From the cell containing the given text, extract its center point as [x, y] coordinate. 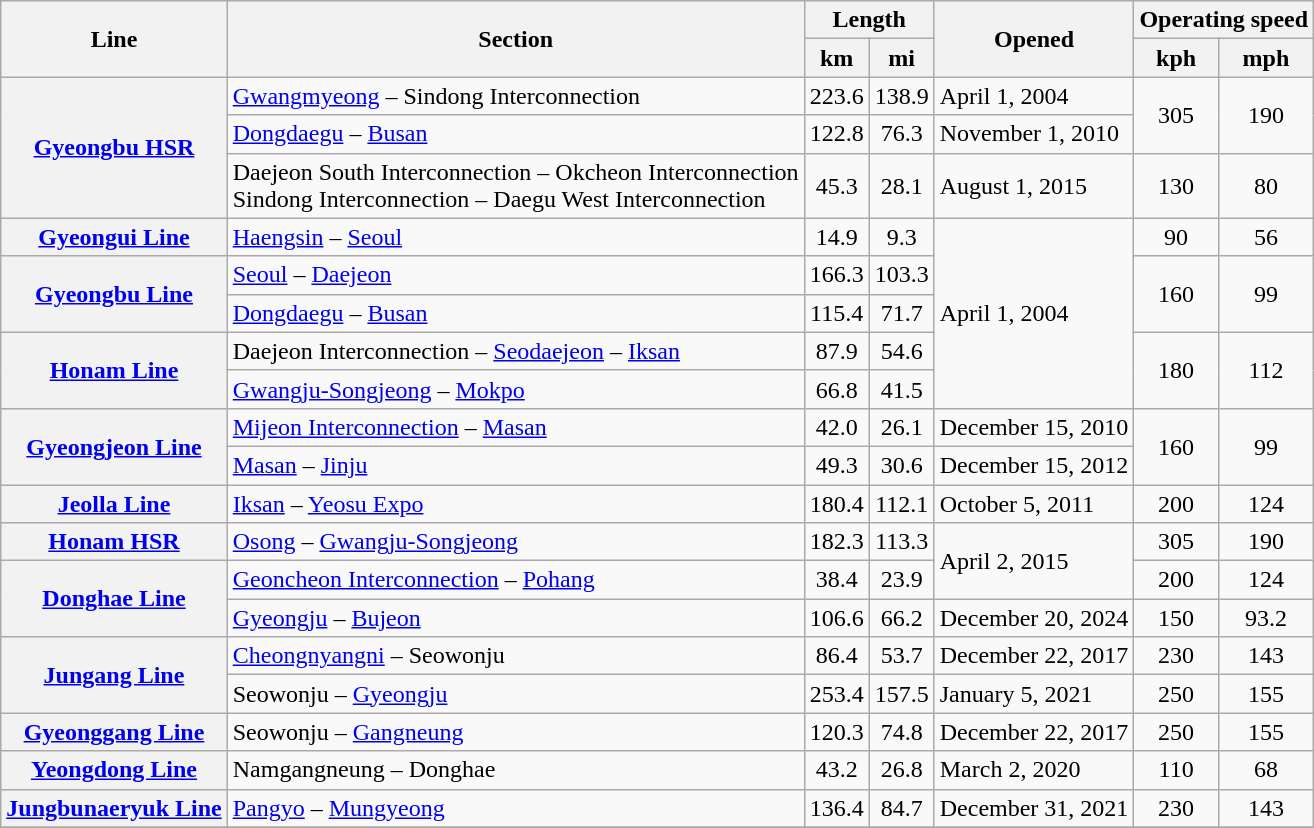
Haengsin – Seoul [516, 237]
180.4 [836, 503]
kph [1176, 58]
November 1, 2010 [1034, 134]
90 [1176, 237]
86.4 [836, 656]
Osong – Gwangju-Songjeong [516, 542]
Gyeongbu HSR [114, 148]
56 [1266, 237]
9.3 [902, 237]
Namgangneung – Donghae [516, 770]
Section [516, 39]
Gwangju-Songjeong – Mokpo [516, 389]
253.4 [836, 694]
Donghae Line [114, 599]
14.9 [836, 237]
68 [1266, 770]
Gyeongui Line [114, 237]
km [836, 58]
41.5 [902, 389]
October 5, 2011 [1034, 503]
120.3 [836, 732]
Seoul – Daejeon [516, 275]
Line [114, 39]
December 15, 2012 [1034, 465]
130 [1176, 186]
December 31, 2021 [1034, 808]
45.3 [836, 186]
Masan – Jinju [516, 465]
30.6 [902, 465]
66.2 [902, 618]
103.3 [902, 275]
Iksan – Yeosu Expo [516, 503]
150 [1176, 618]
166.3 [836, 275]
54.6 [902, 351]
Daejeon Interconnection – Seodaejeon – Iksan [516, 351]
76.3 [902, 134]
mi [902, 58]
Operating speed [1224, 20]
157.5 [902, 694]
84.7 [902, 808]
106.6 [836, 618]
mph [1266, 58]
43.2 [836, 770]
Jungang Line [114, 675]
38.4 [836, 580]
August 1, 2015 [1034, 186]
113.3 [902, 542]
December 20, 2024 [1034, 618]
223.6 [836, 96]
26.1 [902, 427]
42.0 [836, 427]
Jungbunaeryuk Line [114, 808]
Seowonju – Gangneung [516, 732]
April 2, 2015 [1034, 561]
Daejeon South Interconnection – Okcheon InterconnectionSindong Interconnection – Daegu West Interconnection [516, 186]
Seowonju – Gyeongju [516, 694]
Jeolla Line [114, 503]
Gwangmyeong – Sindong Interconnection [516, 96]
53.7 [902, 656]
87.9 [836, 351]
Gyeongjeon Line [114, 446]
26.8 [902, 770]
Pangyo – Mungyeong [516, 808]
Gyeongju – Bujeon [516, 618]
Gyeongbu Line [114, 294]
66.8 [836, 389]
Opened [1034, 39]
115.4 [836, 313]
23.9 [902, 580]
182.3 [836, 542]
49.3 [836, 465]
28.1 [902, 186]
136.4 [836, 808]
Honam HSR [114, 542]
December 15, 2010 [1034, 427]
Cheongnyangni – Seowonju [516, 656]
Yeongdong Line [114, 770]
112.1 [902, 503]
71.7 [902, 313]
74.8 [902, 732]
Geoncheon Interconnection – Pohang [516, 580]
January 5, 2021 [1034, 694]
80 [1266, 186]
Mijeon Interconnection – Masan [516, 427]
122.8 [836, 134]
138.9 [902, 96]
180 [1176, 370]
Gyeonggang Line [114, 732]
93.2 [1266, 618]
112 [1266, 370]
Honam Line [114, 370]
Length [869, 20]
110 [1176, 770]
March 2, 2020 [1034, 770]
